Determine the (X, Y) coordinate at the center of the cell enclosing the given text.  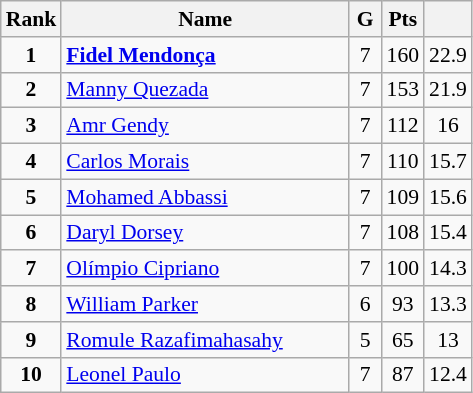
14.3 (448, 269)
Rank (32, 19)
100 (404, 269)
Fidel Mendonça (205, 55)
Olímpio Cipriano (205, 269)
16 (448, 126)
15.6 (448, 197)
15.7 (448, 162)
Romule Razafimahasahy (205, 340)
G (366, 19)
Pts (404, 19)
8 (32, 304)
160 (404, 55)
21.9 (448, 90)
153 (404, 90)
108 (404, 233)
2 (32, 90)
87 (404, 375)
22.9 (448, 55)
15.4 (448, 233)
Name (205, 19)
Daryl Dorsey (205, 233)
Mohamed Abbassi (205, 197)
Carlos Morais (205, 162)
110 (404, 162)
109 (404, 197)
13 (448, 340)
3 (32, 126)
Amr Gendy (205, 126)
4 (32, 162)
9 (32, 340)
93 (404, 304)
65 (404, 340)
10 (32, 375)
Leonel Paulo (205, 375)
1 (32, 55)
William Parker (205, 304)
12.4 (448, 375)
Manny Quezada (205, 90)
13.3 (448, 304)
112 (404, 126)
